Determine the (x, y) coordinate at the center of the cell enclosing the given text.  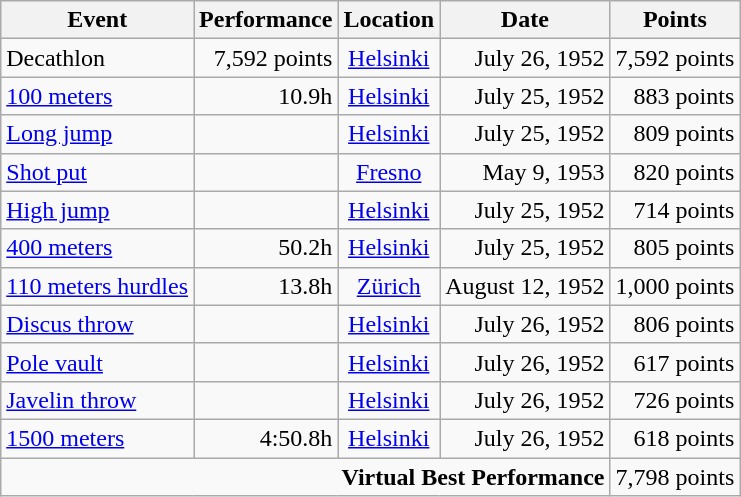
Pole vault (98, 362)
806 points (675, 324)
Location (389, 20)
100 meters (98, 96)
Decathlon (98, 58)
820 points (675, 172)
110 meters hurdles (98, 286)
400 meters (98, 248)
809 points (675, 134)
Javelin throw (98, 400)
13.8h (266, 286)
1,000 points (675, 286)
805 points (675, 248)
726 points (675, 400)
7,798 points (675, 477)
Date (525, 20)
Long jump (98, 134)
Performance (266, 20)
4:50.8h (266, 438)
Fresno (389, 172)
May 9, 1953 (525, 172)
Virtual Best Performance (306, 477)
10.9h (266, 96)
Zürich (389, 286)
Points (675, 20)
August 12, 1952 (525, 286)
618 points (675, 438)
High jump (98, 210)
Event (98, 20)
883 points (675, 96)
50.2h (266, 248)
Discus throw (98, 324)
617 points (675, 362)
714 points (675, 210)
1500 meters (98, 438)
Shot put (98, 172)
